Output the [X, Y] coordinate of the center of the cell containing the given text.  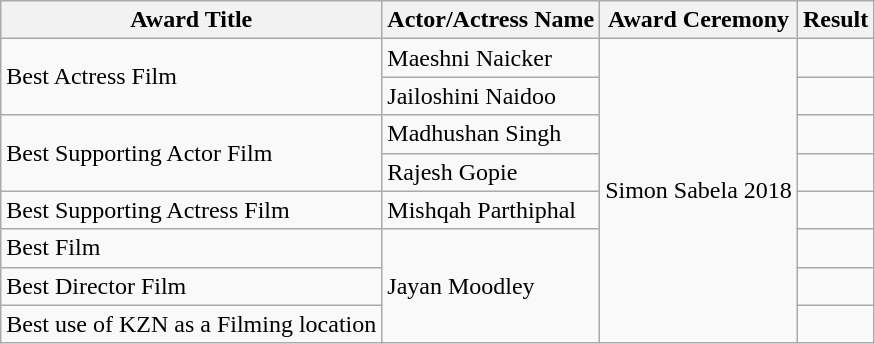
Maeshni Naicker [491, 58]
Award Title [192, 20]
Rajesh Gopie [491, 172]
Best Supporting Actress Film [192, 210]
Jailoshini Naidoo [491, 96]
Result [835, 20]
Madhushan Singh [491, 134]
Award Ceremony [699, 20]
Jayan Moodley [491, 286]
Simon Sabela 2018 [699, 191]
Actor/Actress Name [491, 20]
Best use of KZN as a Filming location [192, 324]
Best Actress Film [192, 77]
Best Film [192, 248]
Mishqah Parthiphal [491, 210]
Best Director Film [192, 286]
Best Supporting Actor Film [192, 153]
